Scan for the cell matching the given text and deliver its (X, Y) coordinate at center. 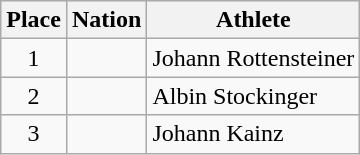
Place (34, 20)
Johann Rottensteiner (254, 58)
3 (34, 134)
2 (34, 96)
Athlete (254, 20)
Nation (106, 20)
Albin Stockinger (254, 96)
Johann Kainz (254, 134)
1 (34, 58)
